Return (X, Y) of the center of cell containing provided text 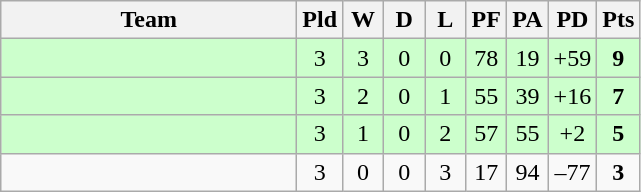
17 (486, 172)
+2 (572, 134)
Pts (618, 20)
PA (528, 20)
L (446, 20)
Team (149, 20)
7 (618, 96)
39 (528, 96)
–77 (572, 172)
+59 (572, 58)
Pld (320, 20)
9 (618, 58)
PF (486, 20)
W (364, 20)
78 (486, 58)
5 (618, 134)
PD (572, 20)
19 (528, 58)
94 (528, 172)
+16 (572, 96)
D (404, 20)
57 (486, 134)
